Scan for the cell matching the given text and deliver its (x, y) coordinate at center. 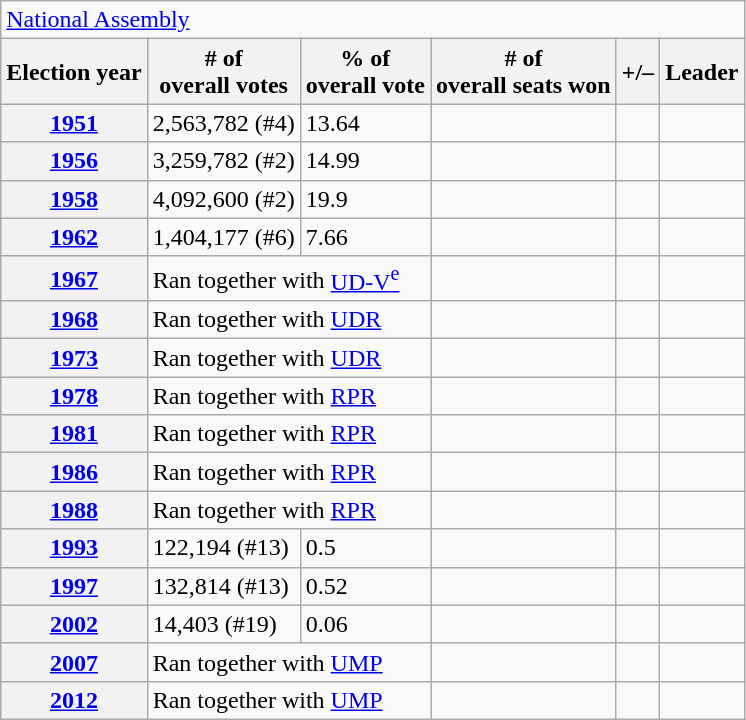
2007 (74, 662)
122,194 (#13) (224, 548)
2,563,782 (#4) (224, 123)
1951 (74, 123)
National Assembly (372, 20)
1956 (74, 161)
% ofoverall vote (365, 72)
# ofoverall votes (224, 72)
0.5 (365, 548)
2012 (74, 700)
14,403 (#19) (224, 624)
Election year (74, 72)
1,404,177 (#6) (224, 237)
1967 (74, 278)
7.66 (365, 237)
+/– (638, 72)
3,259,782 (#2) (224, 161)
19.9 (365, 199)
132,814 (#13) (224, 586)
14.99 (365, 161)
0.06 (365, 624)
1988 (74, 510)
1978 (74, 396)
1973 (74, 358)
1968 (74, 320)
1997 (74, 586)
1958 (74, 199)
# ofoverall seats won (524, 72)
2002 (74, 624)
1981 (74, 434)
Leader (702, 72)
1962 (74, 237)
1986 (74, 472)
4,092,600 (#2) (224, 199)
0.52 (365, 586)
13.64 (365, 123)
1993 (74, 548)
Ran together with UD-Ve (288, 278)
